Return [x, y] of the center of cell containing provided text 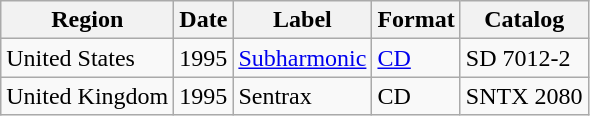
SNTX 2080 [524, 96]
United Kingdom [88, 96]
Catalog [524, 20]
Date [204, 20]
Format [416, 20]
SD 7012-2 [524, 58]
Sentrax [302, 96]
Label [302, 20]
Region [88, 20]
Subharmonic [302, 58]
United States [88, 58]
